Return the [x, y] coordinate for the center point of the cell that contains the specified text.  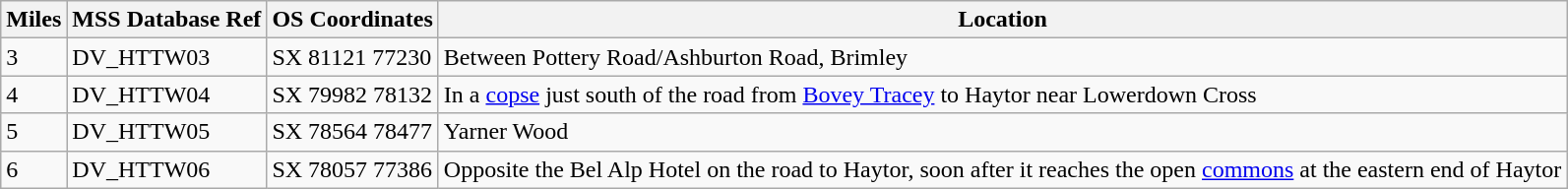
DV_HTTW06 [167, 169]
DV_HTTW04 [167, 94]
Location [1002, 20]
Yarner Wood [1002, 132]
5 [33, 132]
Between Pottery Road/Ashburton Road, Brimley [1002, 57]
SX 81121 77230 [352, 57]
SX 78057 77386 [352, 169]
DV_HTTW05 [167, 132]
In a copse just south of the road from Bovey Tracey to Haytor near Lowerdown Cross [1002, 94]
SX 78564 78477 [352, 132]
3 [33, 57]
Miles [33, 20]
MSS Database Ref [167, 20]
6 [33, 169]
OS Coordinates [352, 20]
4 [33, 94]
Opposite the Bel Alp Hotel on the road to Haytor, soon after it reaches the open commons at the eastern end of Haytor [1002, 169]
SX 79982 78132 [352, 94]
DV_HTTW03 [167, 57]
